From the cell containing the given text, extract its center point as [x, y] coordinate. 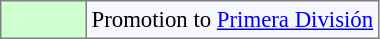
Promotion to Primera División [232, 20]
